Find where the given text appears and provide that cell's center as (x, y) coordinate. 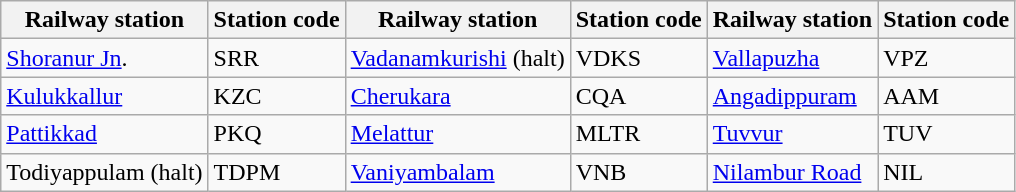
Cherukara (458, 96)
PKQ (276, 134)
CQA (638, 96)
Vallapuzha (792, 58)
VPZ (946, 58)
Melattur (458, 134)
Todiyappulam (halt) (104, 172)
VDKS (638, 58)
Pattikkad (104, 134)
TDPM (276, 172)
Tuvvur (792, 134)
TUV (946, 134)
MLTR (638, 134)
KZC (276, 96)
Nilambur Road (792, 172)
AAM (946, 96)
Angadippuram (792, 96)
SRR (276, 58)
Kulukkallur (104, 96)
Vadanamkurishi (halt) (458, 58)
Vaniyambalam (458, 172)
NIL (946, 172)
Shoranur Jn. (104, 58)
VNB (638, 172)
